For the text-containing cell, return its midpoint in [X, Y] coordinate format. 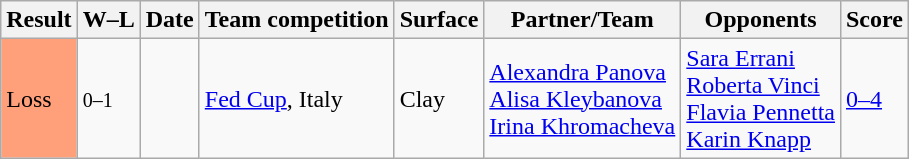
Sara Errani Roberta Vinci Flavia Pennetta Karin Knapp [761, 98]
Partner/Team [582, 20]
Alexandra Panova Alisa Kleybanova Irina Khromacheva [582, 98]
W–L [108, 20]
Surface [439, 20]
Fed Cup, Italy [296, 98]
0–4 [874, 98]
Opponents [761, 20]
Team competition [296, 20]
Result [39, 20]
Clay [439, 98]
0–1 [108, 98]
Loss [39, 98]
Score [874, 20]
Date [170, 20]
